From the cell containing the given text, extract its center point as [x, y] coordinate. 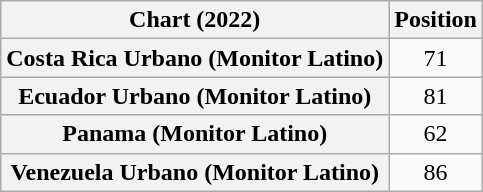
86 [436, 172]
81 [436, 96]
71 [436, 58]
Venezuela Urbano (Monitor Latino) [195, 172]
Ecuador Urbano (Monitor Latino) [195, 96]
Costa Rica Urbano (Monitor Latino) [195, 58]
Panama (Monitor Latino) [195, 134]
62 [436, 134]
Chart (2022) [195, 20]
Position [436, 20]
